Extract the [x, y] coordinate from the center of the cell holding the provided text.  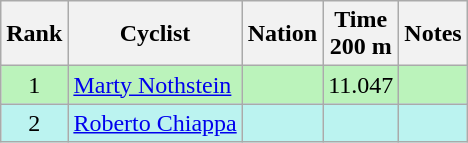
Marty Nothstein [155, 85]
Notes [433, 34]
Roberto Chiappa [155, 123]
1 [34, 85]
Rank [34, 34]
2 [34, 123]
Nation [282, 34]
Time200 m [361, 34]
Cyclist [155, 34]
11.047 [361, 85]
